Return the [x, y] coordinate for the center point of the cell that contains the specified text.  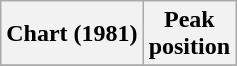
Chart (1981) [72, 34]
Peakposition [189, 34]
